Return the [X, Y] coordinate for the center point of the cell that contains the specified text.  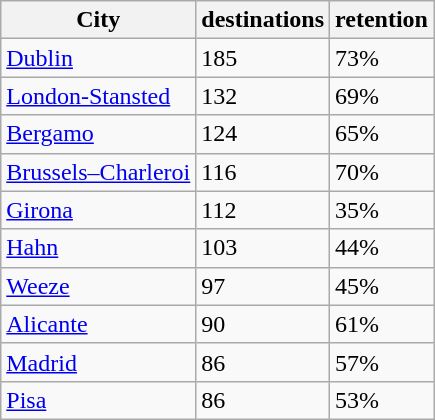
City [98, 20]
Bergamo [98, 134]
69% [382, 96]
44% [382, 248]
132 [263, 96]
Brussels–Charleroi [98, 172]
Weeze [98, 286]
103 [263, 248]
65% [382, 134]
Alicante [98, 324]
61% [382, 324]
35% [382, 210]
Pisa [98, 400]
57% [382, 362]
Hahn [98, 248]
Girona [98, 210]
53% [382, 400]
185 [263, 58]
45% [382, 286]
destinations [263, 20]
90 [263, 324]
116 [263, 172]
London-Stansted [98, 96]
Dublin [98, 58]
124 [263, 134]
70% [382, 172]
retention [382, 20]
112 [263, 210]
Madrid [98, 362]
97 [263, 286]
73% [382, 58]
